Locate the cell with the specified text and output its (x, y) center coordinate. 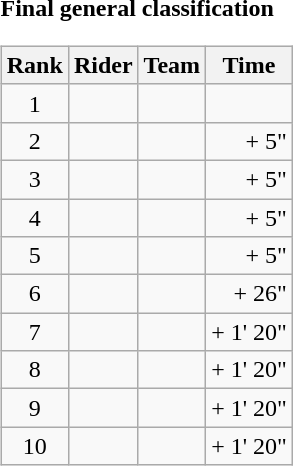
2 (34, 141)
4 (34, 217)
Rank (34, 65)
Rider (103, 65)
Team (172, 65)
8 (34, 370)
3 (34, 179)
6 (34, 294)
1 (34, 103)
9 (34, 408)
+ 26" (250, 294)
5 (34, 256)
Time (250, 65)
10 (34, 446)
7 (34, 332)
